Return the (x, y) coordinate for the center point of the cell that contains the specified text.  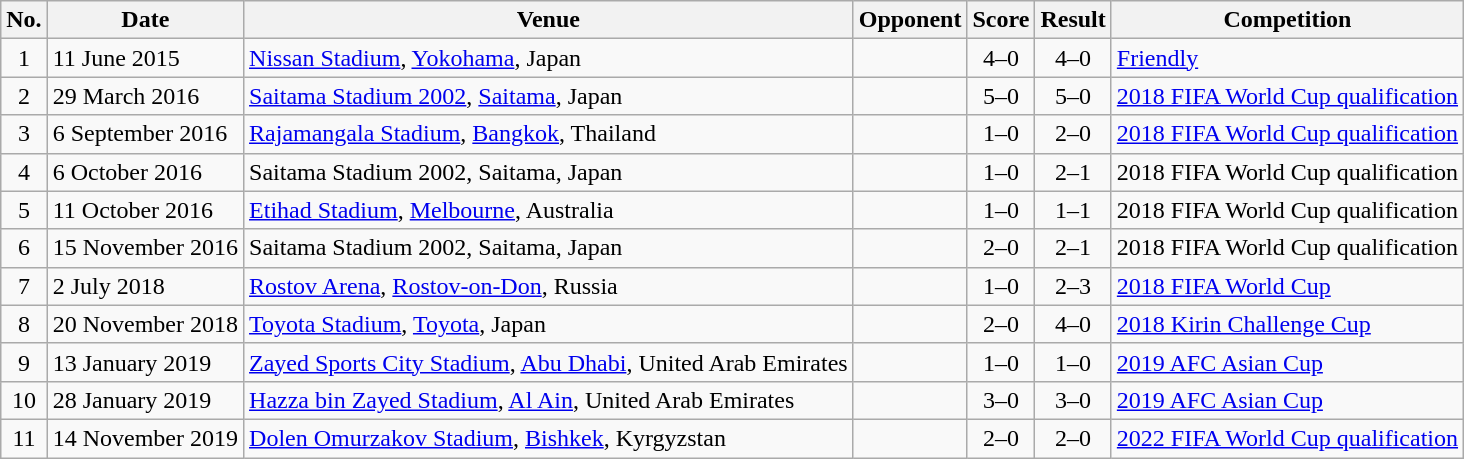
2018 FIFA World Cup (1287, 286)
13 January 2019 (145, 362)
1–1 (1073, 210)
Opponent (910, 20)
2 (24, 96)
28 January 2019 (145, 400)
6 September 2016 (145, 134)
20 November 2018 (145, 324)
14 November 2019 (145, 438)
11 June 2015 (145, 58)
15 November 2016 (145, 248)
Score (1001, 20)
2 July 2018 (145, 286)
Toyota Stadium, Toyota, Japan (549, 324)
29 March 2016 (145, 96)
Friendly (1287, 58)
Rostov Arena, Rostov-on-Don, Russia (549, 286)
1 (24, 58)
6 (24, 248)
Competition (1287, 20)
4 (24, 172)
Result (1073, 20)
Nissan Stadium, Yokohama, Japan (549, 58)
11 (24, 438)
3 (24, 134)
Venue (549, 20)
2022 FIFA World Cup qualification (1287, 438)
Hazza bin Zayed Stadium, Al Ain, United Arab Emirates (549, 400)
2–3 (1073, 286)
2018 Kirin Challenge Cup (1287, 324)
No. (24, 20)
Dolen Omurzakov Stadium, Bishkek, Kyrgyzstan (549, 438)
Date (145, 20)
11 October 2016 (145, 210)
5 (24, 210)
7 (24, 286)
Rajamangala Stadium, Bangkok, Thailand (549, 134)
9 (24, 362)
10 (24, 400)
6 October 2016 (145, 172)
8 (24, 324)
Zayed Sports City Stadium, Abu Dhabi, United Arab Emirates (549, 362)
Etihad Stadium, Melbourne, Australia (549, 210)
